Extract the [X, Y] coordinate from the center of the cell holding the provided text.  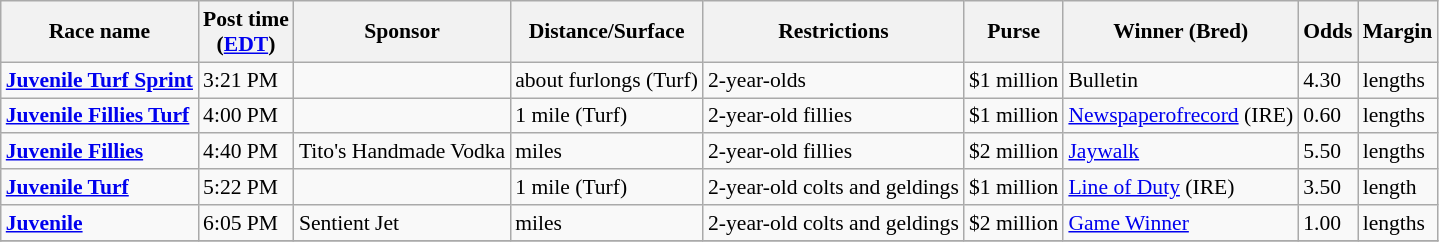
Line of Duty (IRE) [1180, 187]
6:05 PM [246, 223]
Restrictions [834, 32]
3:21 PM [246, 80]
Winner (Bred) [1180, 32]
2-year-olds [834, 80]
Bulletin [1180, 80]
5:22 PM [246, 187]
Odds [1328, 32]
Post time (EDT) [246, 32]
Sponsor [402, 32]
Newspaperofrecord (IRE) [1180, 116]
Margin [1398, 32]
Juvenile Turf [100, 187]
4:00 PM [246, 116]
Distance/Surface [606, 32]
4.30 [1328, 80]
Juvenile Turf Sprint [100, 80]
Purse [1014, 32]
Juvenile Fillies Turf [100, 116]
0.60 [1328, 116]
Tito's Handmade Vodka [402, 152]
about furlongs (Turf) [606, 80]
4:40 PM [246, 152]
Sentient Jet [402, 223]
5.50 [1328, 152]
1.00 [1328, 223]
Jaywalk [1180, 152]
Race name [100, 32]
Game Winner [1180, 223]
Juvenile [100, 223]
length [1398, 187]
Juvenile Fillies [100, 152]
3.50 [1328, 187]
